Return the [X, Y] coordinate for the center point of the cell that contains the specified text.  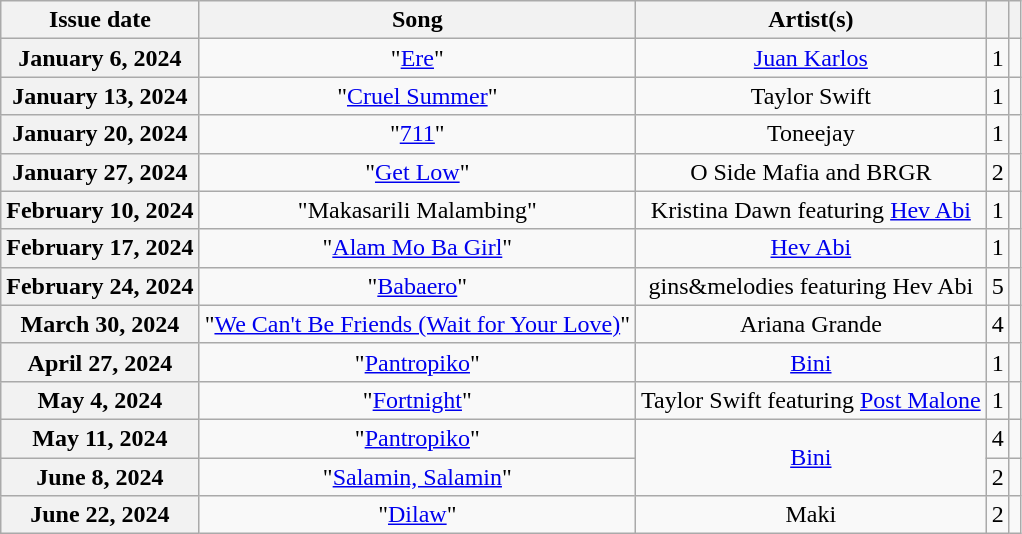
March 30, 2024 [100, 324]
"Dilaw" [417, 515]
Artist(s) [812, 20]
O Side Mafia and BRGR [812, 172]
"Alam Mo Ba Girl" [417, 248]
January 20, 2024 [100, 134]
Issue date [100, 20]
"Salamin, Salamin" [417, 477]
May 11, 2024 [100, 438]
April 27, 2024 [100, 362]
"Cruel Summer" [417, 96]
"711" [417, 134]
"Fortnight" [417, 400]
February 10, 2024 [100, 210]
"Get Low" [417, 172]
January 6, 2024 [100, 58]
January 27, 2024 [100, 172]
Kristina Dawn featuring Hev Abi [812, 210]
Taylor Swift [812, 96]
gins&melodies featuring Hev Abi [812, 286]
"Babaero" [417, 286]
"We Can't Be Friends (Wait for Your Love)" [417, 324]
January 13, 2024 [100, 96]
Maki [812, 515]
May 4, 2024 [100, 400]
Hev Abi [812, 248]
Taylor Swift featuring Post Malone [812, 400]
June 8, 2024 [100, 477]
"Ere" [417, 58]
Song [417, 20]
5 [998, 286]
"Makasarili Malambing" [417, 210]
Juan Karlos [812, 58]
Ariana Grande [812, 324]
Toneejay [812, 134]
February 24, 2024 [100, 286]
June 22, 2024 [100, 515]
February 17, 2024 [100, 248]
